Return [x, y] of the center of cell containing provided text 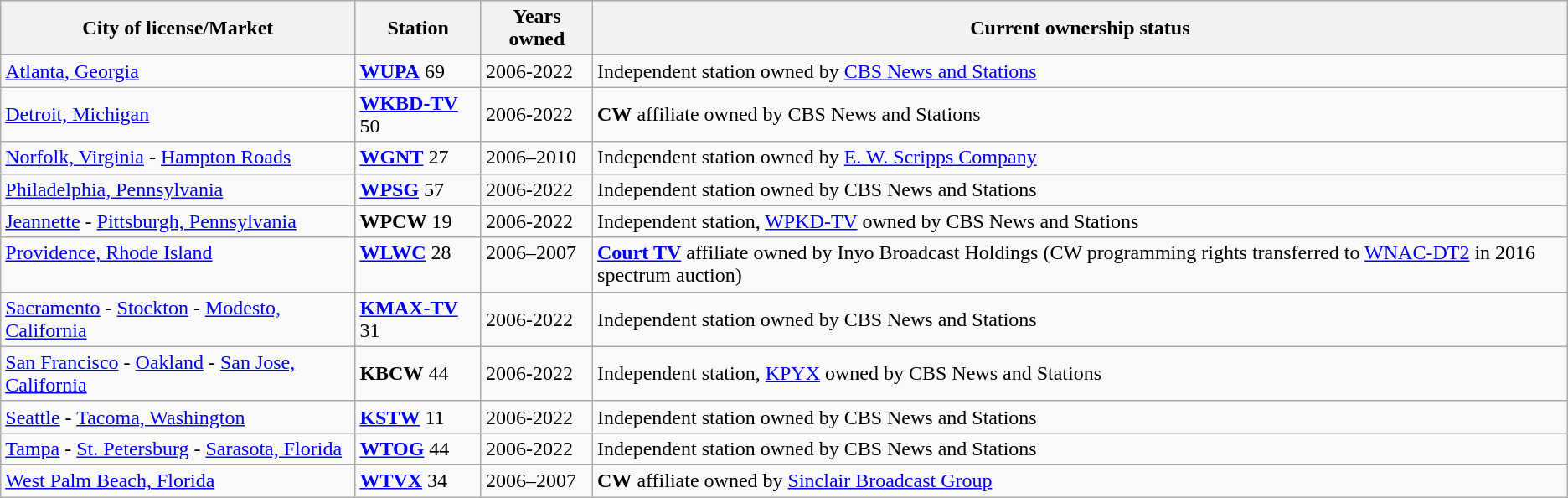
Years owned [536, 29]
City of license/Market [178, 29]
Court TV affiliate owned by Inyo Broadcast Holdings (CW programming rights transferred to WNAC-DT2 in 2016 spectrum auction) [1081, 265]
WGNT 27 [418, 158]
West Palm Beach, Florida [178, 480]
WTOG 44 [418, 449]
WPSG 57 [418, 189]
WTVX 34 [418, 480]
Philadelphia, Pennsylvania [178, 189]
Tampa - St. Petersburg - Sarasota, Florida [178, 449]
Independent station, WPKD-TV owned by CBS News and Stations [1081, 221]
CW affiliate owned by CBS News and Stations [1081, 114]
Seattle - Tacoma, Washington [178, 417]
Atlanta, Georgia [178, 71]
San Francisco - Oakland - San Jose, California [178, 374]
KSTW 11 [418, 417]
WUPA 69 [418, 71]
Sacramento - Stockton - Modesto, California [178, 319]
Independent station, KPYX owned by CBS News and Stations [1081, 374]
Norfolk, Virginia - Hampton Roads [178, 158]
Current ownership status [1081, 29]
WLWC 28 [418, 265]
Station [418, 29]
Detroit, Michigan [178, 114]
KBCW 44 [418, 374]
KMAX-TV 31 [418, 319]
WPCW 19 [418, 221]
Providence, Rhode Island [178, 265]
CW affiliate owned by Sinclair Broadcast Group [1081, 480]
Jeannette - Pittsburgh, Pennsylvania [178, 221]
WKBD-TV 50 [418, 114]
Independent station owned by E. W. Scripps Company [1081, 158]
2006–2010 [536, 158]
